For the text-containing cell, return its midpoint in [x, y] coordinate format. 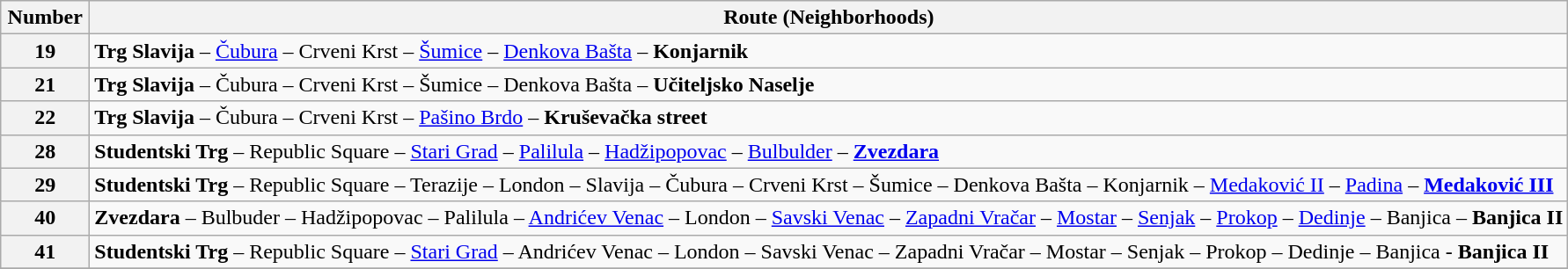
Number [46, 18]
21 [46, 84]
41 [46, 251]
Trg Slavija – Čubura – Crveni Krst – Šumice – Denkova Bašta – Konjarnik [829, 51]
40 [46, 218]
28 [46, 151]
Studentski Trg – Republic Square – Stari Grad – Palilula – Hadžipopovac – Bulbulder – Zvezdara [829, 151]
Trg Slavija – Čubura – Crveni Krst – Pašino Brdo – Kruševačka street [829, 118]
Route (Neighborhoods) [829, 18]
22 [46, 118]
29 [46, 185]
19 [46, 51]
Trg Slavija – Čubura – Crveni Krst – Šumice – Denkova Bašta – Učiteljsko Naselje [829, 84]
